Pinpoint the cell where the given text exists, returning its [x, y] midpoint coordinate. 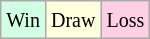
Draw [72, 20]
Win [24, 20]
Loss [126, 20]
